Identify which cell holds the provided text, then report its [x, y] central coordinate. 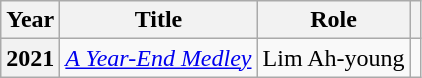
Year [30, 20]
Title [158, 20]
Lim Ah-young [334, 58]
A Year-End Medley [158, 58]
2021 [30, 58]
Role [334, 20]
